Provide the (X, Y) coordinate of the cell's center where the given text is located.  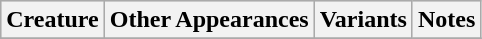
Other Appearances (209, 20)
Variants (363, 20)
Creature (52, 20)
Notes (446, 20)
